Extract the [X, Y] coordinate from the center of the cell holding the provided text.  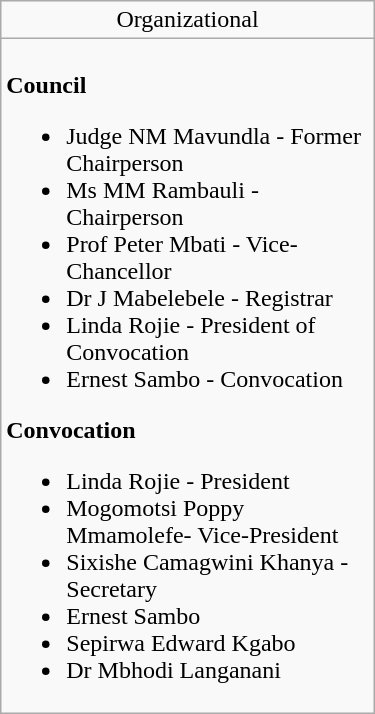
Organizational [188, 20]
